Determine the (x, y) coordinate at the center of the cell enclosing the given text.  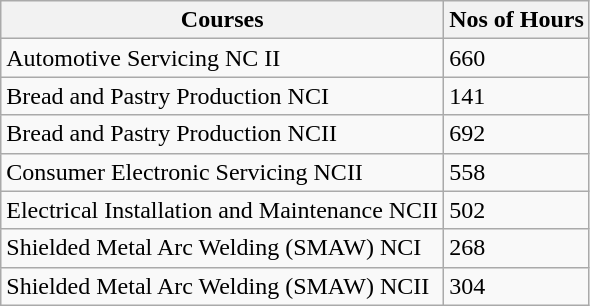
141 (517, 96)
Bread and Pastry Production NCII (222, 134)
Shielded Metal Arc Welding (SMAW) NCI (222, 248)
Bread and Pastry Production NCI (222, 96)
660 (517, 58)
Shielded Metal Arc Welding (SMAW) NCII (222, 286)
Nos of Hours (517, 20)
Electrical Installation and Maintenance NCII (222, 210)
268 (517, 248)
Automotive Servicing NC II (222, 58)
558 (517, 172)
304 (517, 286)
692 (517, 134)
502 (517, 210)
Courses (222, 20)
Consumer Electronic Servicing NCII (222, 172)
